Detect which cell encompasses the target text, then output its [x, y] center coordinate. 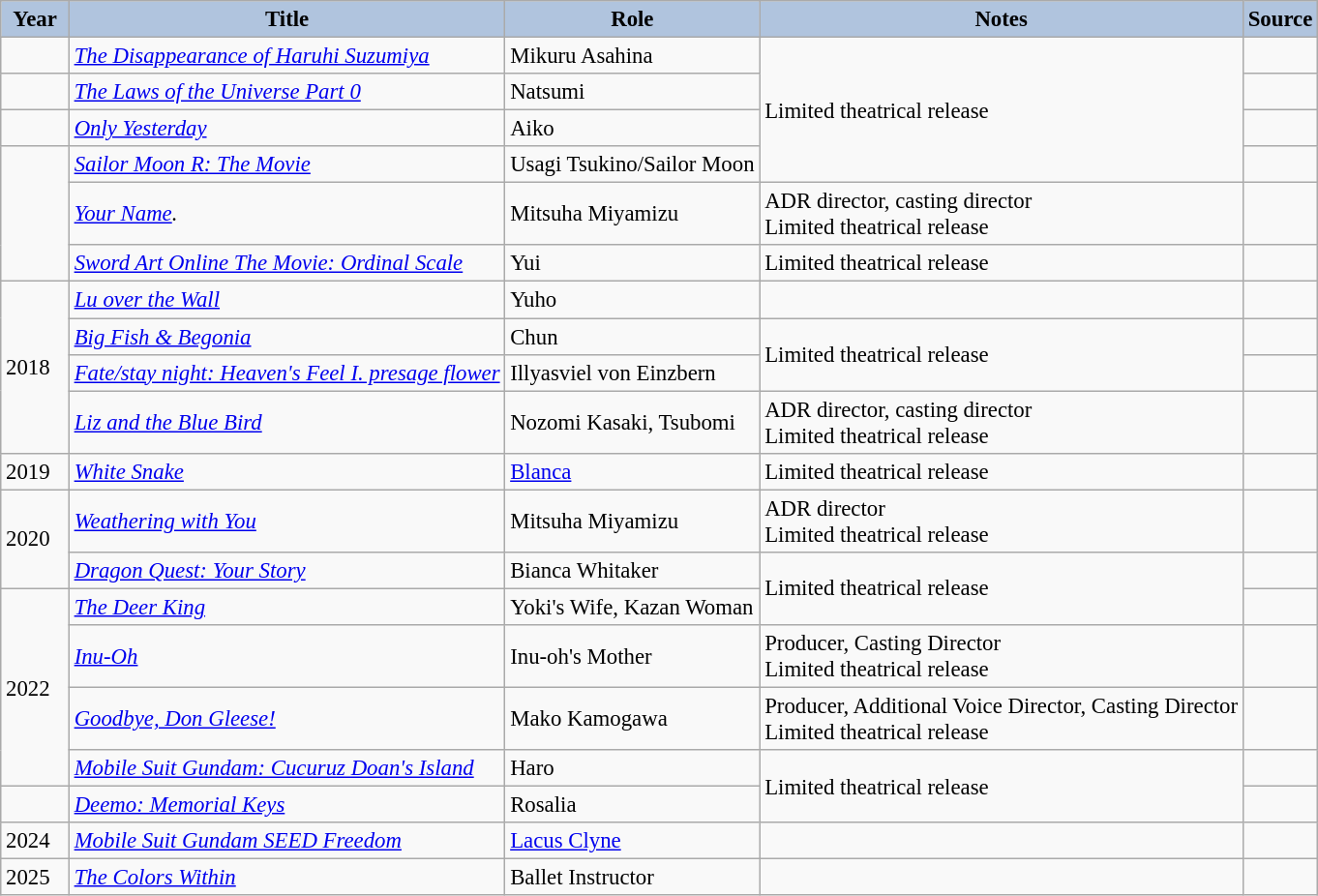
Nozomi Kasaki, Tsubomi [633, 422]
Mobile Suit Gundam: Cucuruz Doan's Island [286, 768]
2025 [35, 878]
Only Yesterday [286, 129]
Sword Art Online The Movie: Ordinal Scale [286, 264]
Aiko [633, 129]
Blanca [633, 471]
Lu over the Wall [286, 300]
Haro [633, 768]
Source [1279, 19]
Usagi Tsukino/Sailor Moon [633, 164]
Notes [1002, 19]
The Laws of the Universe Part 0 [286, 92]
2024 [35, 841]
Lacus Clyne [633, 841]
Year [35, 19]
Dragon Quest: Your Story [286, 571]
The Colors Within [286, 878]
2018 [35, 368]
Bianca Whitaker [633, 571]
Yui [633, 264]
Mako Kamogawa [633, 718]
Fate/stay night: Heaven's Feel I. presage flower [286, 373]
ADR directorLimited theatrical release [1002, 521]
Ballet Instructor [633, 878]
White Snake [286, 471]
2020 [35, 539]
2022 [35, 687]
Big Fish & Begonia [286, 337]
Title [286, 19]
Role [633, 19]
Illyasviel von Einzbern [633, 373]
Goodbye, Don Gleese! [286, 718]
Rosalia [633, 805]
Liz and the Blue Bird [286, 422]
Natsumi [633, 92]
The Deer King [286, 607]
Yuho [633, 300]
Yoki's Wife, Kazan Woman [633, 607]
Weathering with You [286, 521]
Producer, Additional Voice Director, Casting DirectorLimited theatrical release [1002, 718]
Sailor Moon R: The Movie [286, 164]
Inu-Oh [286, 656]
Chun [633, 337]
Your Name. [286, 215]
Mobile Suit Gundam SEED Freedom [286, 841]
The Disappearance of Haruhi Suzumiya [286, 56]
Producer, Casting DirectorLimited theatrical release [1002, 656]
Deemo: Memorial Keys [286, 805]
2019 [35, 471]
Inu-oh's Mother [633, 656]
Mikuru Asahina [633, 56]
